For the text-containing cell, return its midpoint in [x, y] coordinate format. 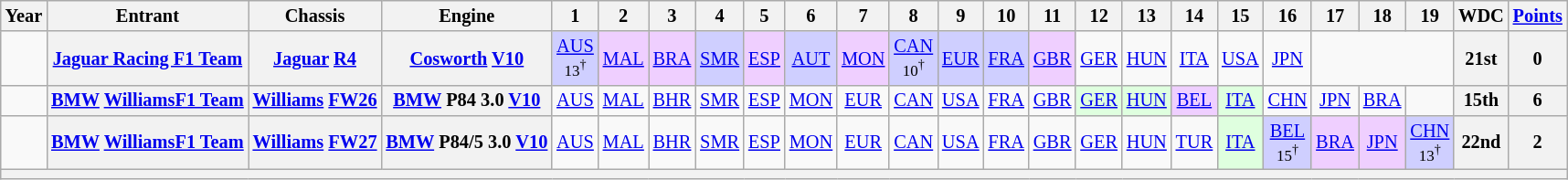
11 [1053, 16]
Entrant [147, 16]
15 [1240, 16]
13 [1147, 16]
10 [1005, 16]
21st [1481, 58]
AUT [811, 58]
22nd [1481, 143]
4 [720, 16]
3 [673, 16]
0 [1538, 58]
CHN13† [1429, 143]
8 [914, 16]
1 [575, 16]
15th [1481, 101]
Williams FW27 [315, 143]
Jaguar R4 [315, 58]
16 [1288, 16]
Williams FW26 [315, 101]
7 [863, 16]
5 [764, 16]
12 [1098, 16]
Engine [466, 16]
Cosworth V10 [466, 58]
Year [24, 16]
Jaguar Racing F1 Team [147, 58]
17 [1335, 16]
18 [1383, 16]
19 [1429, 16]
CHN [1288, 101]
Points [1538, 16]
BEL [1194, 101]
CAN10† [914, 58]
TUR [1194, 143]
14 [1194, 16]
Chassis [315, 16]
BEL15† [1288, 143]
9 [960, 16]
AUS13† [575, 58]
BMW P84/5 3.0 V10 [466, 143]
BMW P84 3.0 V10 [466, 101]
WDC [1481, 16]
